Determine the [X, Y] coordinate at the center of the cell enclosing the given text.  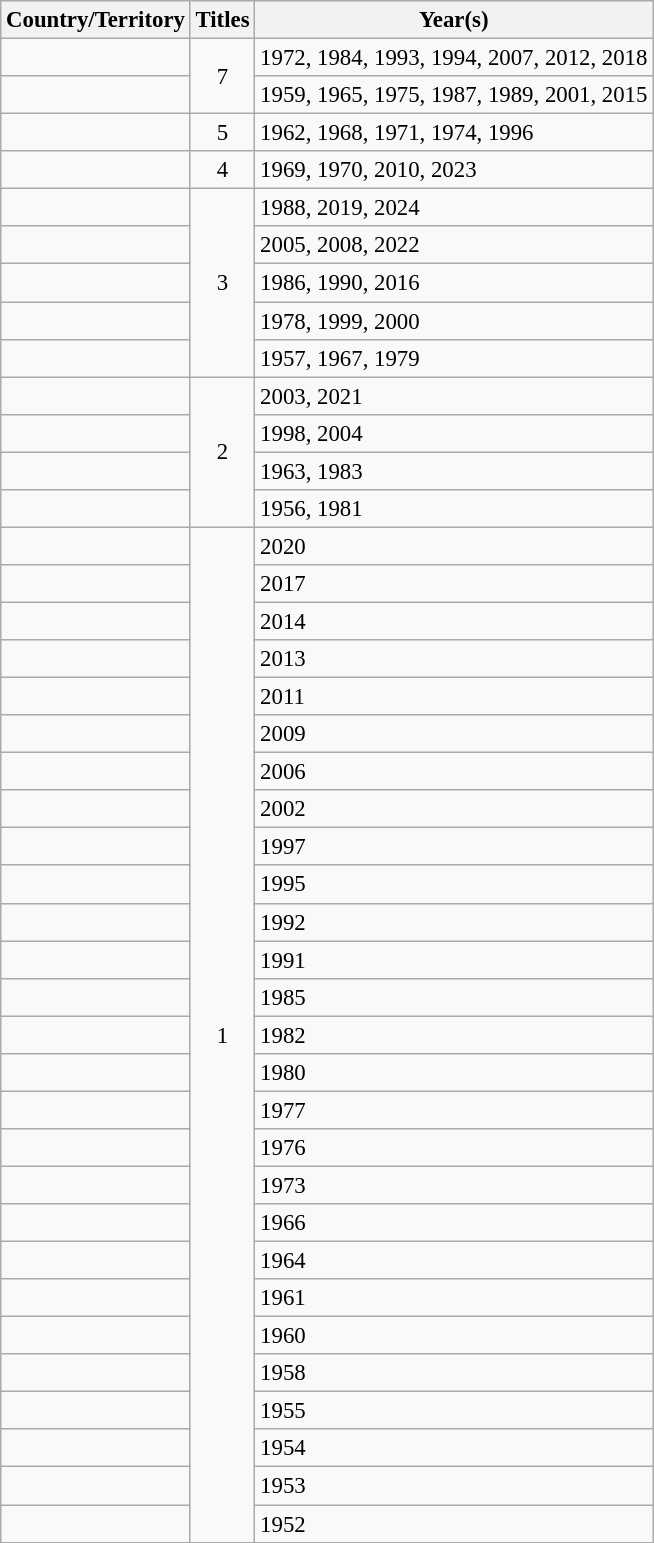
1980 [454, 1073]
Country/Territory [96, 20]
1995 [454, 885]
2005, 2008, 2022 [454, 245]
1986, 1990, 2016 [454, 283]
1964 [454, 1261]
2006 [454, 772]
1969, 1970, 2010, 2023 [454, 170]
2017 [454, 584]
1982 [454, 1035]
1966 [454, 1223]
2020 [454, 546]
2002 [454, 809]
2014 [454, 621]
1998, 2004 [454, 433]
1977 [454, 1110]
3 [222, 283]
2009 [454, 734]
2013 [454, 659]
1960 [454, 1336]
2003, 2021 [454, 396]
1972, 1984, 1993, 1994, 2007, 2012, 2018 [454, 58]
7 [222, 76]
1997 [454, 847]
1955 [454, 1411]
1954 [454, 1449]
1953 [454, 1486]
1988, 2019, 2024 [454, 208]
1952 [454, 1524]
1976 [454, 1148]
2011 [454, 697]
Year(s) [454, 20]
1963, 1983 [454, 471]
1959, 1965, 1975, 1987, 1989, 2001, 2015 [454, 95]
1956, 1981 [454, 509]
1961 [454, 1298]
1958 [454, 1373]
1991 [454, 960]
1962, 1968, 1971, 1974, 1996 [454, 133]
4 [222, 170]
1978, 1999, 2000 [454, 321]
5 [222, 133]
1957, 1967, 1979 [454, 358]
1985 [454, 997]
1992 [454, 922]
1973 [454, 1185]
Titles [222, 20]
1 [222, 1034]
2 [222, 452]
